For the text-containing cell, return its midpoint in (X, Y) coordinate format. 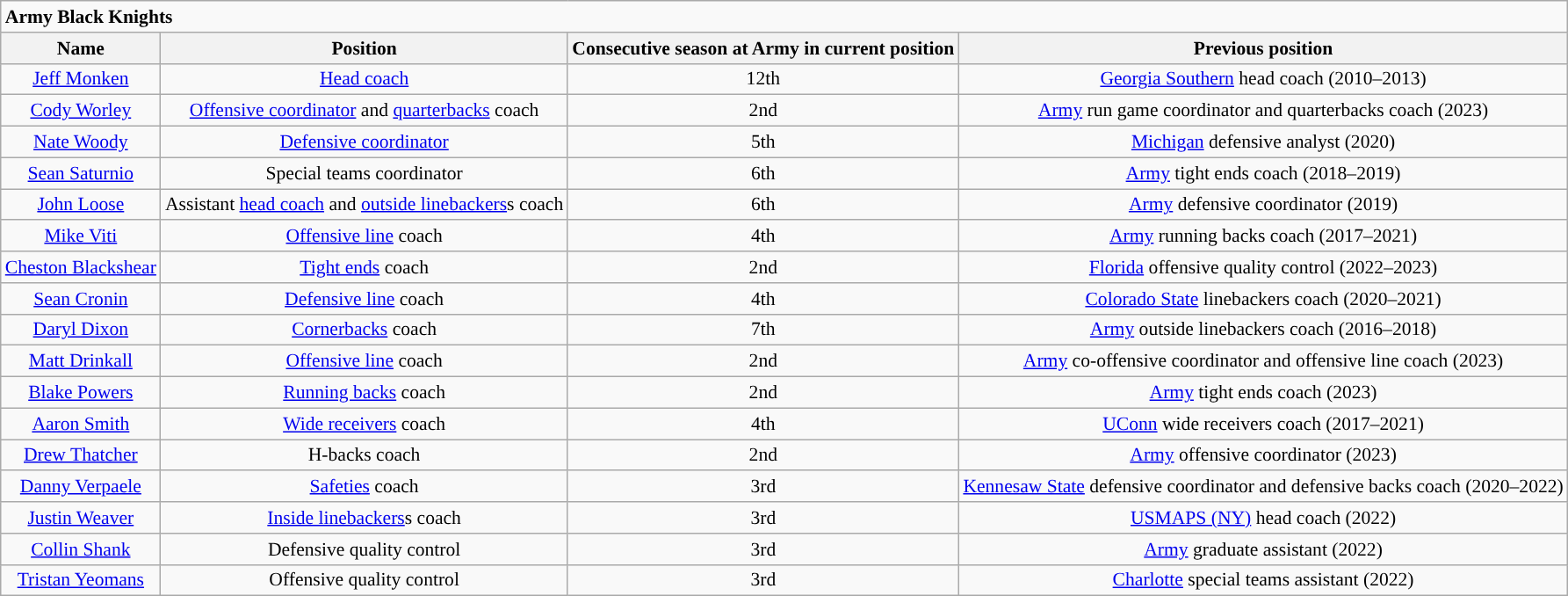
Michigan defensive analyst (2020) (1263, 142)
H-backs coach (364, 455)
USMAPS (NY) head coach (2022) (1263, 518)
Collin Shank (81, 549)
Army offensive coordinator (2023) (1263, 455)
Special teams coordinator (364, 173)
Army tight ends coach (2023) (1263, 393)
Cornerbacks coach (364, 330)
Mike Viti (81, 236)
Army graduate assistant (2022) (1263, 549)
Justin Weaver (81, 518)
Previous position (1263, 48)
Inside linebackerss coach (364, 518)
Assistant head coach and outside linebackerss coach (364, 205)
12th (762, 79)
John Loose (81, 205)
Aaron Smith (81, 424)
5th (762, 142)
7th (762, 330)
Army outside linebackers coach (2016–2018) (1263, 330)
UConn wide receivers coach (2017–2021) (1263, 424)
Safeties coach (364, 487)
Tight ends coach (364, 267)
Wide receivers coach (364, 424)
Nate Woody (81, 142)
Army tight ends coach (2018–2019) (1263, 173)
Name (81, 48)
Florida offensive quality control (2022–2023) (1263, 267)
Colorado State linebackers coach (2020–2021) (1263, 299)
Offensive quality control (364, 580)
Jeff Monken (81, 79)
Charlotte special teams assistant (2022) (1263, 580)
Army running backs coach (2017–2021) (1263, 236)
Cheston Blackshear (81, 267)
Army co-offensive coordinator and offensive line coach (2023) (1263, 361)
Cody Worley (81, 111)
Army defensive coordinator (2019) (1263, 205)
Drew Thatcher (81, 455)
Defensive quality control (364, 549)
Position (364, 48)
Defensive coordinator (364, 142)
Daryl Dixon (81, 330)
Head coach (364, 79)
Kennesaw State defensive coordinator and defensive backs coach (2020–2022) (1263, 487)
Defensive line coach (364, 299)
Army Black Knights (784, 17)
Tristan Yeomans (81, 580)
Army run game coordinator and quarterbacks coach (2023) (1263, 111)
Running backs coach (364, 393)
Consecutive season at Army in current position (762, 48)
Danny Verpaele (81, 487)
Sean Cronin (81, 299)
Offensive coordinator and quarterbacks coach (364, 111)
Blake Powers (81, 393)
Sean Saturnio (81, 173)
Matt Drinkall (81, 361)
Georgia Southern head coach (2010–2013) (1263, 79)
